From the cell containing the given text, extract its center point as [X, Y] coordinate. 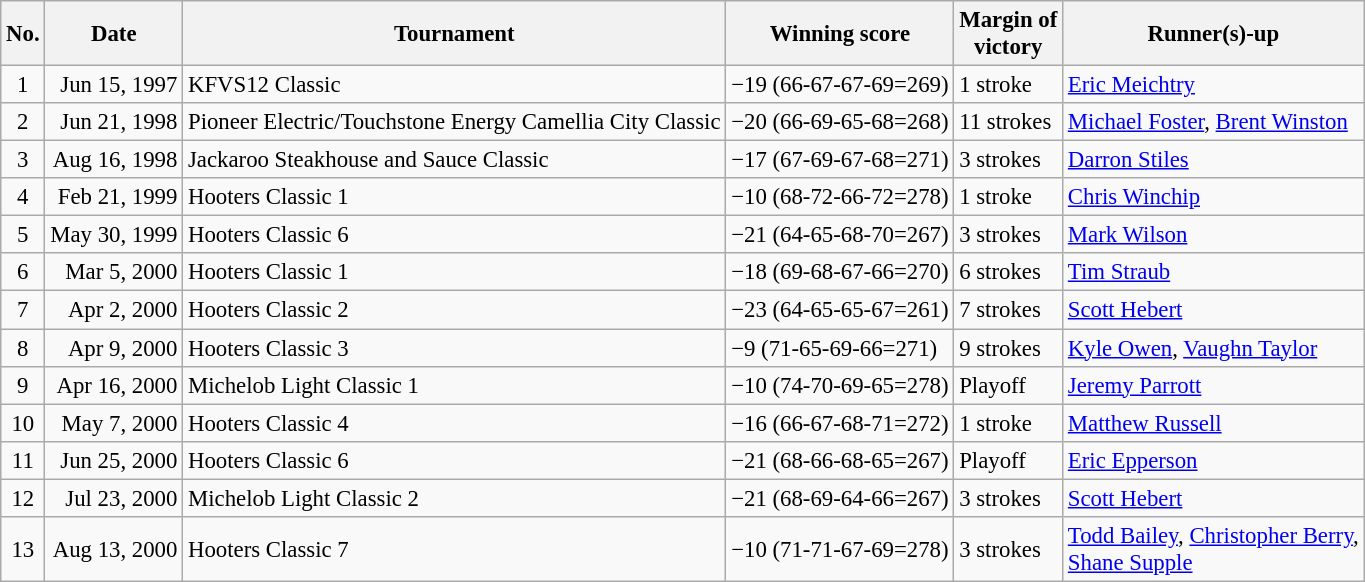
Kyle Owen, Vaughn Taylor [1214, 348]
Jun 15, 1997 [114, 85]
Aug 16, 1998 [114, 160]
−9 (71-65-69-66=271) [840, 348]
Jun 21, 1998 [114, 122]
7 [23, 310]
−21 (64-65-68-70=267) [840, 235]
−17 (67-69-67-68=271) [840, 160]
8 [23, 348]
May 7, 2000 [114, 423]
9 [23, 385]
−10 (74-70-69-65=278) [840, 385]
Apr 9, 2000 [114, 348]
Tournament [454, 34]
Hooters Classic 7 [454, 550]
Chris Winchip [1214, 197]
Todd Bailey, Christopher Berry, Shane Supple [1214, 550]
Jul 23, 2000 [114, 498]
13 [23, 550]
No. [23, 34]
Eric Meichtry [1214, 85]
9 strokes [1008, 348]
Apr 2, 2000 [114, 310]
Feb 21, 1999 [114, 197]
Aug 13, 2000 [114, 550]
12 [23, 498]
6 strokes [1008, 273]
Runner(s)-up [1214, 34]
Winning score [840, 34]
10 [23, 423]
11 strokes [1008, 122]
Jackaroo Steakhouse and Sauce Classic [454, 160]
5 [23, 235]
11 [23, 460]
6 [23, 273]
Matthew Russell [1214, 423]
3 [23, 160]
KFVS12 Classic [454, 85]
4 [23, 197]
Hooters Classic 3 [454, 348]
−18 (69-68-67-66=270) [840, 273]
Date [114, 34]
Tim Straub [1214, 273]
−19 (66-67-67-69=269) [840, 85]
Hooters Classic 2 [454, 310]
Jeremy Parrott [1214, 385]
−21 (68-69-64-66=267) [840, 498]
Jun 25, 2000 [114, 460]
−21 (68-66-68-65=267) [840, 460]
−16 (66-67-68-71=272) [840, 423]
Eric Epperson [1214, 460]
May 30, 1999 [114, 235]
7 strokes [1008, 310]
Hooters Classic 4 [454, 423]
Michelob Light Classic 1 [454, 385]
−23 (64-65-65-67=261) [840, 310]
Pioneer Electric/Touchstone Energy Camellia City Classic [454, 122]
Apr 16, 2000 [114, 385]
Michael Foster, Brent Winston [1214, 122]
2 [23, 122]
Michelob Light Classic 2 [454, 498]
Darron Stiles [1214, 160]
Mar 5, 2000 [114, 273]
Margin ofvictory [1008, 34]
−20 (66-69-65-68=268) [840, 122]
−10 (68-72-66-72=278) [840, 197]
−10 (71-71-67-69=278) [840, 550]
Mark Wilson [1214, 235]
1 [23, 85]
